Locate the cell with the specified text and output its [X, Y] center coordinate. 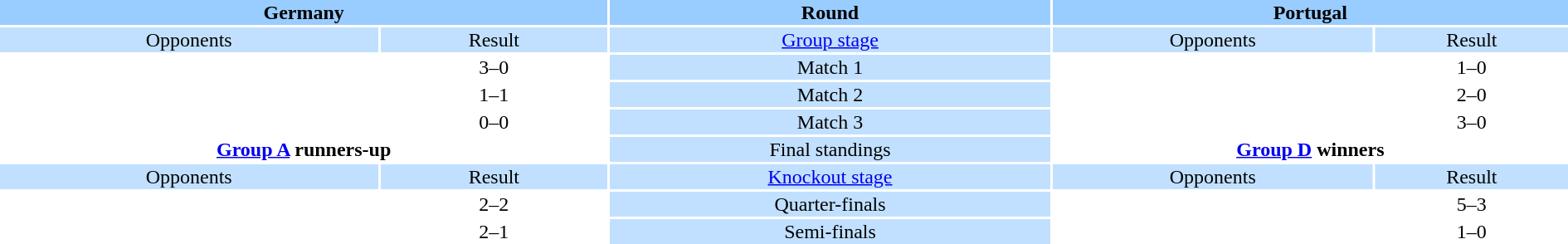
Germany [304, 12]
Group stage [830, 40]
5–3 [1472, 204]
Knockout stage [830, 177]
Group A runners-up [304, 149]
Match 1 [830, 67]
Round [830, 12]
Match 3 [830, 122]
Match 2 [830, 95]
Quarter-finals [830, 204]
Portugal [1311, 12]
Final standings [830, 149]
2–0 [1472, 95]
Semi-finals [830, 232]
1–1 [494, 95]
Group D winners [1311, 149]
0–0 [494, 122]
2–1 [494, 232]
2–2 [494, 204]
